Detect which cell encompasses the target text, then output its (X, Y) center coordinate. 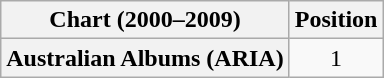
Australian Albums (ARIA) (145, 58)
Chart (2000–2009) (145, 20)
Position (336, 20)
1 (336, 58)
